Locate the cell with the specified text and output its [x, y] center coordinate. 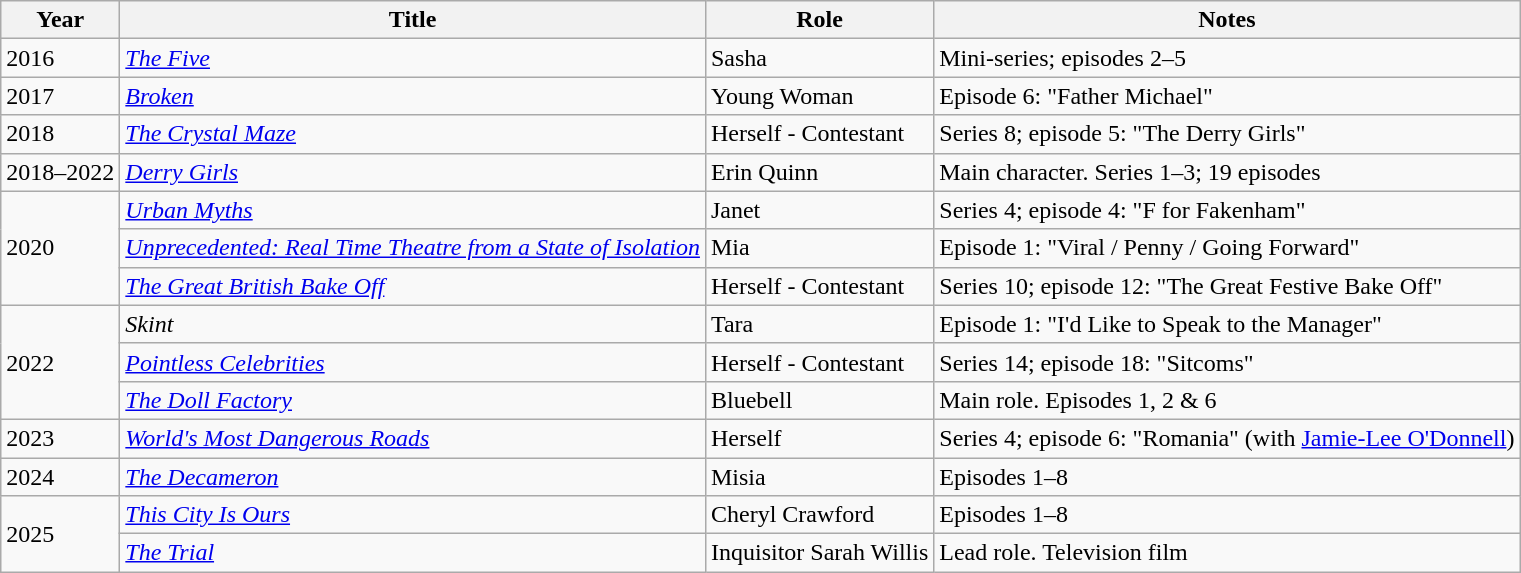
Urban Myths [413, 210]
Mia [819, 248]
Tara [819, 324]
Series 10; episode 12: "The Great Festive Bake Off" [1227, 286]
Main role. Episodes 1, 2 & 6 [1227, 400]
Skint [413, 324]
Derry Girls [413, 172]
Cheryl Crawford [819, 515]
The Trial [413, 553]
The Great British Bake Off [413, 286]
Series 14; episode 18: "Sitcoms" [1227, 362]
2017 [60, 96]
Bluebell [819, 400]
Herself [819, 438]
Misia [819, 477]
2024 [60, 477]
Sasha [819, 58]
Series 4; episode 6: "Romania" (with Jamie-Lee O'Donnell) [1227, 438]
Role [819, 20]
2016 [60, 58]
2018 [60, 134]
The Crystal Maze [413, 134]
Series 4; episode 4: "F for Fakenham" [1227, 210]
Inquisitor Sarah Willis [819, 553]
Mini-series; episodes 2–5 [1227, 58]
Lead role. Television film [1227, 553]
2025 [60, 534]
Episode 1: "Viral / Penny / Going Forward" [1227, 248]
2018–2022 [60, 172]
This City Is Ours [413, 515]
Janet [819, 210]
2022 [60, 362]
The Five [413, 58]
Notes [1227, 20]
Episode 6: "Father Michael" [1227, 96]
World's Most Dangerous Roads [413, 438]
Series 8; episode 5: "The Derry Girls" [1227, 134]
Unprecedented: Real Time Theatre from a State of Isolation [413, 248]
2020 [60, 248]
Main character. Series 1–3; 19 episodes [1227, 172]
2023 [60, 438]
Episode 1: "I'd Like to Speak to the Manager" [1227, 324]
Pointless Celebrities [413, 362]
Erin Quinn [819, 172]
Year [60, 20]
Broken [413, 96]
The Decameron [413, 477]
The Doll Factory [413, 400]
Young Woman [819, 96]
Title [413, 20]
